Capture the cell that displays the provided text and extract its (x, y) central coordinate. 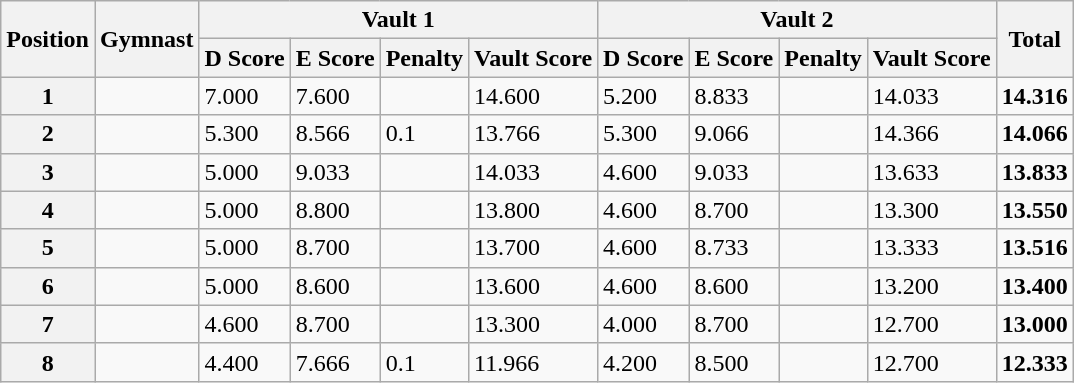
2 (48, 134)
13.800 (534, 210)
8.800 (335, 210)
5 (48, 248)
4.400 (244, 362)
14.600 (534, 96)
6 (48, 286)
8.566 (335, 134)
13.700 (534, 248)
4.200 (644, 362)
7.000 (244, 96)
4.000 (644, 324)
8.500 (734, 362)
7 (48, 324)
9.066 (734, 134)
Gymnast (146, 39)
13.333 (932, 248)
11.966 (534, 362)
13.766 (534, 134)
3 (48, 172)
Vault 1 (398, 20)
13.633 (932, 172)
12.333 (1034, 362)
1 (48, 96)
13.400 (1034, 286)
13.000 (1034, 324)
13.833 (1034, 172)
13.600 (534, 286)
7.600 (335, 96)
14.316 (1034, 96)
13.516 (1034, 248)
8 (48, 362)
14.066 (1034, 134)
Position (48, 39)
Vault 2 (798, 20)
5.200 (644, 96)
4 (48, 210)
14.366 (932, 134)
8.833 (734, 96)
13.200 (932, 286)
Total (1034, 39)
7.666 (335, 362)
8.733 (734, 248)
13.550 (1034, 210)
